Output the [X, Y] coordinate of the center of the cell containing the given text.  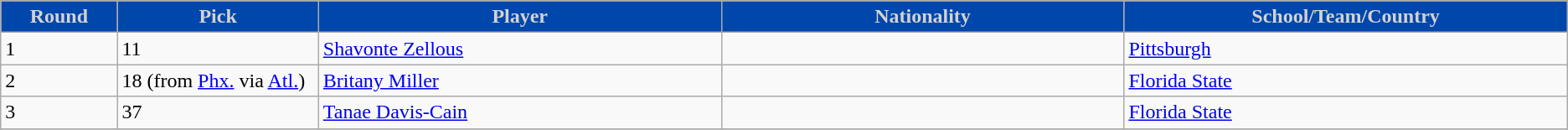
3 [59, 112]
Britany Miller [519, 81]
2 [59, 81]
Pick [218, 17]
Shavonte Zellous [519, 49]
18 (from Phx. via Atl.) [218, 81]
School/Team/Country [1345, 17]
Tanae Davis-Cain [519, 112]
Nationality [923, 17]
11 [218, 49]
Player [519, 17]
Round [59, 17]
37 [218, 112]
1 [59, 49]
Pittsburgh [1345, 49]
